Determine the [X, Y] coordinate at the center of the cell enclosing the given text.  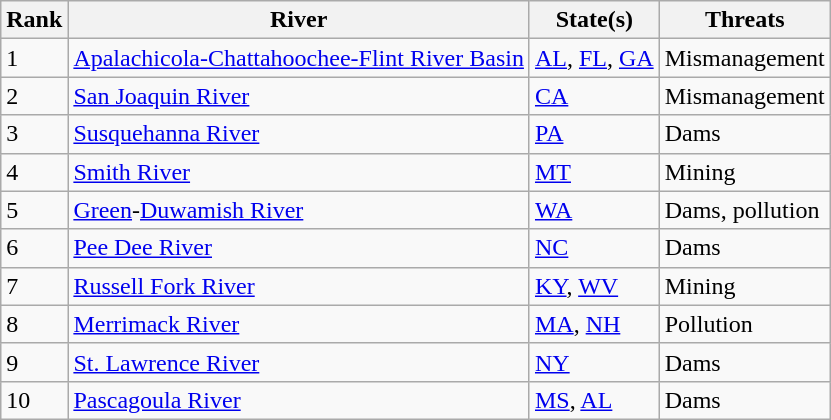
3 [34, 134]
State(s) [594, 20]
WA [594, 210]
Susquehanna River [299, 134]
San Joaquin River [299, 96]
Smith River [299, 172]
4 [34, 172]
Green-Duwamish River [299, 210]
Dams, pollution [744, 210]
Russell Fork River [299, 286]
7 [34, 286]
MA, NH [594, 324]
KY, WV [594, 286]
10 [34, 400]
AL, FL, GA [594, 58]
Pollution [744, 324]
6 [34, 248]
9 [34, 362]
2 [34, 96]
MT [594, 172]
8 [34, 324]
PA [594, 134]
5 [34, 210]
NY [594, 362]
Pee Dee River [299, 248]
Threats [744, 20]
Rank [34, 20]
1 [34, 58]
Merrimack River [299, 324]
NC [594, 248]
St. Lawrence River [299, 362]
MS, AL [594, 400]
CA [594, 96]
Apalachicola-Chattahoochee-Flint River Basin [299, 58]
Pascagoula River [299, 400]
River [299, 20]
